From the cell containing the given text, extract its center point as [x, y] coordinate. 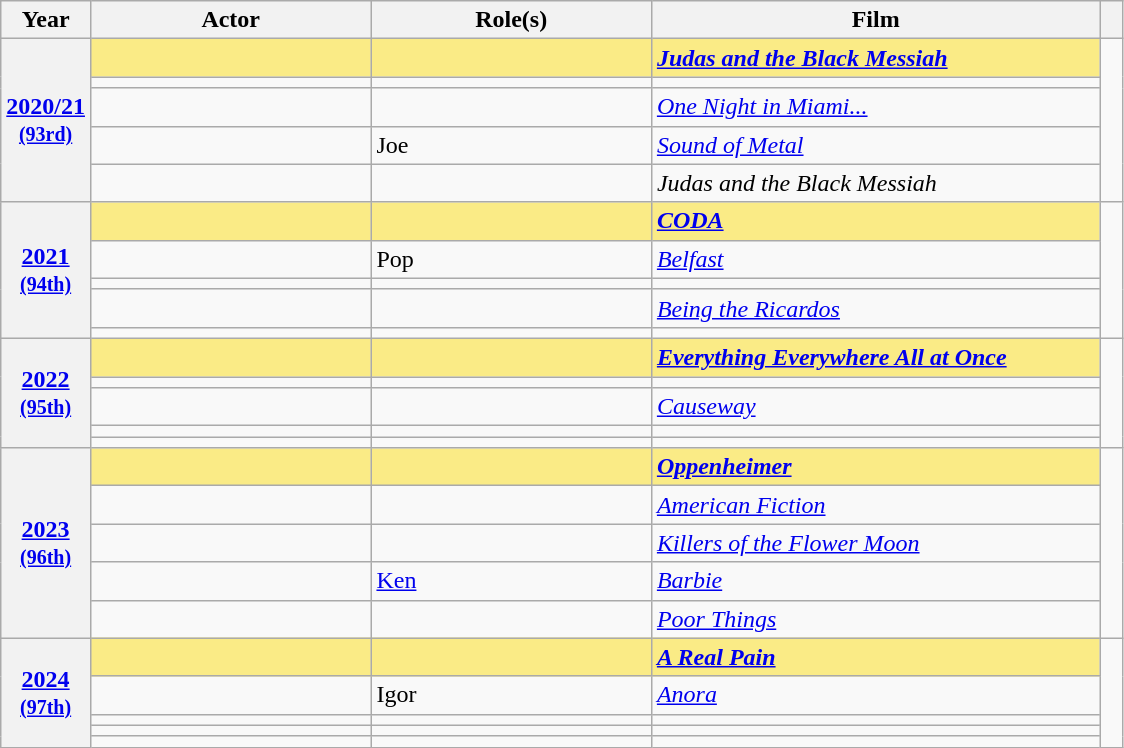
Pop [511, 259]
Ken [511, 581]
CODA [876, 221]
2024(97th) [46, 692]
A Real Pain [876, 657]
Being the Ricardos [876, 308]
2020/21(93rd) [46, 120]
Killers of the Flower Moon [876, 543]
Poor Things [876, 619]
Sound of Metal [876, 145]
One Night in Miami... [876, 107]
American Fiction [876, 505]
Everything Everywhere All at Once [876, 357]
Actor [230, 20]
Joe [511, 145]
Oppenheimer [876, 467]
2021(94th) [46, 270]
Anora [876, 695]
2022(95th) [46, 392]
Film [876, 20]
Year [46, 20]
Barbie [876, 581]
Belfast [876, 259]
2023(96th) [46, 543]
Causeway [876, 407]
Role(s) [511, 20]
Igor [511, 695]
